For the text-containing cell, return its midpoint in (x, y) coordinate format. 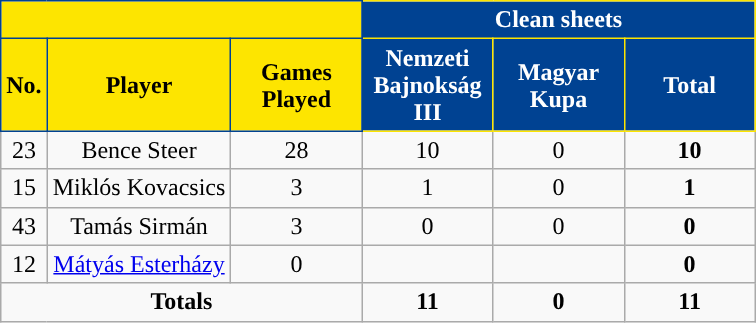
Miklós Kovacsics (139, 188)
Games Played (296, 85)
No. (24, 85)
28 (296, 150)
Magyar Kupa (558, 85)
15 (24, 188)
Nemzeti Bajnokság III (428, 85)
Bence Steer (139, 150)
12 (24, 264)
Clean sheets (558, 20)
Player (139, 85)
23 (24, 150)
Mátyás Esterházy (139, 264)
Tamás Sirmán (139, 226)
Totals (182, 302)
Total (690, 85)
43 (24, 226)
